Scan for the cell matching the given text and deliver its [x, y] coordinate at center. 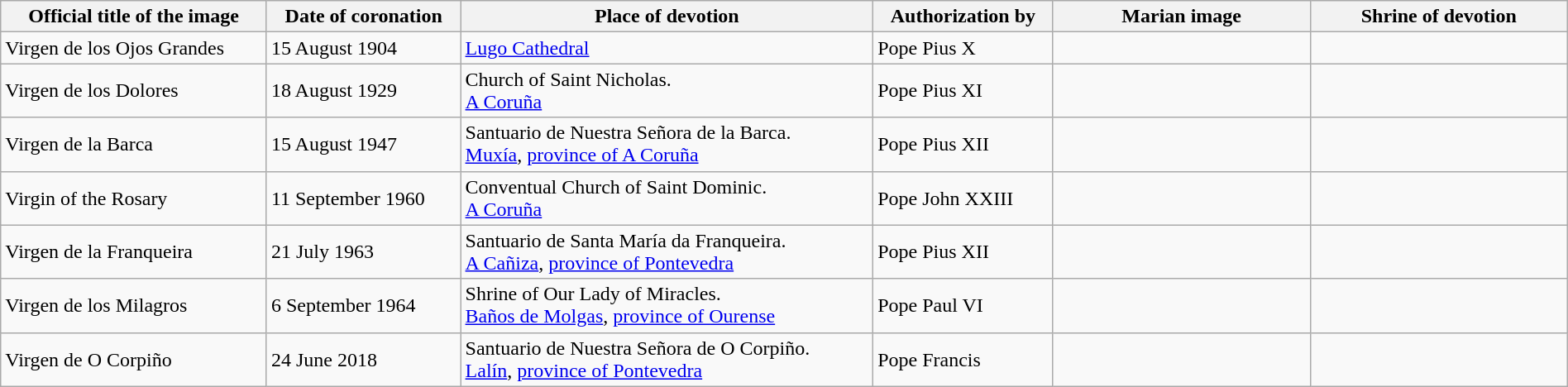
Pope Pius XI [963, 91]
Church of Saint Nicholas.A Coruña [667, 91]
Marian image [1181, 17]
Conventual Church of Saint Dominic.A Coruña [667, 198]
Pope Francis [963, 359]
Virgen de la Franqueira [134, 251]
Virgen de O Corpiño [134, 359]
Pope Paul VI [963, 306]
Santuario de Nuestra Señora de la Barca.Muxía, province of A Coruña [667, 144]
Pope John XXIII [963, 198]
Shrine of devotion [1439, 17]
Virgen de los Ojos Grandes [134, 48]
Official title of the image [134, 17]
Virgen de los Dolores [134, 91]
11 September 1960 [364, 198]
15 August 1904 [364, 48]
Authorization by [963, 17]
Pope Pius X [963, 48]
Lugo Cathedral [667, 48]
24 June 2018 [364, 359]
6 September 1964 [364, 306]
Date of coronation [364, 17]
Santuario de Santa María da Franqueira.A Cañiza, province of Pontevedra [667, 251]
Santuario de Nuestra Señora de O Corpiño.Lalín, province of Pontevedra [667, 359]
Virgin of the Rosary [134, 198]
Shrine of Our Lady of Miracles.Baños de Molgas, province of Ourense [667, 306]
15 August 1947 [364, 144]
Place of devotion [667, 17]
Virgen de la Barca [134, 144]
21 July 1963 [364, 251]
Virgen de los Milagros [134, 306]
18 August 1929 [364, 91]
